Locate the cell with the specified text and output its (x, y) center coordinate. 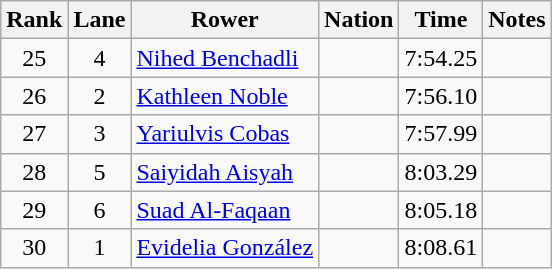
25 (34, 58)
30 (34, 248)
Notes (517, 20)
8:05.18 (441, 210)
8:03.29 (441, 172)
Lane (100, 20)
7:54.25 (441, 58)
Rank (34, 20)
2 (100, 96)
Suad Al-Faqaan (225, 210)
Yariulvis Cobas (225, 134)
Saiyidah Aisyah (225, 172)
28 (34, 172)
26 (34, 96)
Nihed Benchadli (225, 58)
Kathleen Noble (225, 96)
Evidelia González (225, 248)
29 (34, 210)
Time (441, 20)
7:57.99 (441, 134)
6 (100, 210)
4 (100, 58)
Rower (225, 20)
Nation (359, 20)
27 (34, 134)
1 (100, 248)
3 (100, 134)
8:08.61 (441, 248)
5 (100, 172)
7:56.10 (441, 96)
